Find where the given text appears and provide that cell's center as [x, y] coordinate. 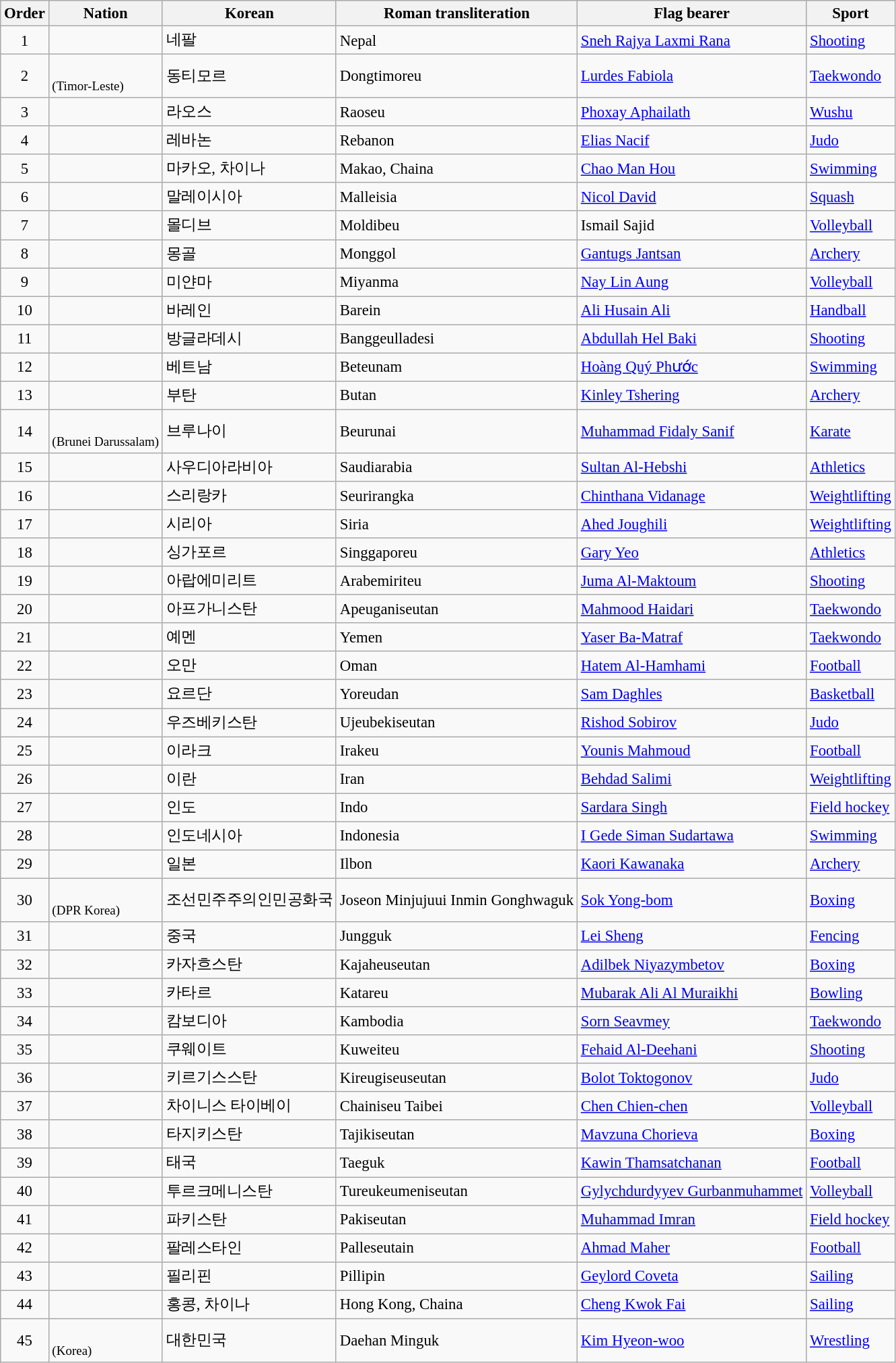
동티모르 [249, 77]
(Brunei Darussalam) [105, 431]
Adilbek Niyazymbetov [691, 964]
일본 [249, 864]
10 [24, 310]
Muhammad Imran [691, 1220]
Korean [249, 13]
Phoxay Aphailath [691, 112]
Tureukeumeniseutan [456, 1191]
아랍에미리트 [249, 580]
Singgaporeu [456, 552]
Gylychdurdyyev Gurbanmuhammet [691, 1191]
38 [24, 1135]
오만 [249, 666]
Abdullah Hel Baki [691, 339]
24 [24, 723]
(DPR Korea) [105, 900]
Chainiseu Taibei [456, 1106]
중국 [249, 936]
Geylord Coveta [691, 1276]
카타르 [249, 993]
우즈베키스탄 [249, 723]
Basketball [851, 694]
14 [24, 431]
Kaori Kawanaka [691, 864]
바레인 [249, 310]
Palleseutain [456, 1248]
4 [24, 140]
Indonesia [456, 836]
Flag bearer [691, 13]
Chao Man Hou [691, 168]
Miyanma [456, 282]
Yaser Ba-Matraf [691, 637]
27 [24, 807]
Handball [851, 310]
아프가니스탄 [249, 609]
Daehan Minguk [456, 1340]
차이니스 타이베이 [249, 1106]
33 [24, 993]
Sport [851, 13]
미얀마 [249, 282]
Indo [456, 807]
말레이시아 [249, 197]
이라크 [249, 751]
요르단 [249, 694]
조선민주주의인민공화국 [249, 900]
투르크메니스탄 [249, 1191]
19 [24, 580]
Younis Mahmoud [691, 751]
팔레스타인 [249, 1248]
키르기스스탄 [249, 1077]
Katareu [456, 993]
13 [24, 395]
Sultan Al-Hebshi [691, 467]
30 [24, 900]
몰디브 [249, 226]
Butan [456, 395]
라오스 [249, 112]
Fencing [851, 936]
홍콩, 차이나 [249, 1304]
Kambodia [456, 1021]
태국 [249, 1163]
40 [24, 1191]
Beurunai [456, 431]
Yoreudan [456, 694]
Ali Husain Ali [691, 310]
Chinthana Vidanage [691, 496]
파키스탄 [249, 1220]
Bolot Toktogonov [691, 1077]
Hoàng Quý Phước [691, 367]
Saudiarabia [456, 467]
시리아 [249, 524]
Kawin Thamsatchanan [691, 1163]
Oman [456, 666]
Lei Sheng [691, 936]
Taeguk [456, 1163]
16 [24, 496]
Raoseu [456, 112]
네팔 [249, 40]
Rebanon [456, 140]
Nicol David [691, 197]
44 [24, 1304]
15 [24, 467]
레바논 [249, 140]
(Korea) [105, 1340]
39 [24, 1163]
Pakiseutan [456, 1220]
32 [24, 964]
Sam Daghles [691, 694]
Wushu [851, 112]
5 [24, 168]
42 [24, 1248]
Malleisia [456, 197]
Pillipin [456, 1276]
Monggol [456, 254]
대한민국 [249, 1340]
43 [24, 1276]
Iran [456, 779]
부탄 [249, 395]
11 [24, 339]
Joseon Minjujuui Inmin Gonghwaguk [456, 900]
Nay Lin Aung [691, 282]
인도 [249, 807]
41 [24, 1220]
Sardara Singh [691, 807]
26 [24, 779]
Muhammad Fidaly Sanif [691, 431]
17 [24, 524]
34 [24, 1021]
Banggeulladesi [456, 339]
Irakeu [456, 751]
Lurdes Fabiola [691, 77]
18 [24, 552]
카자흐스탄 [249, 964]
Order [24, 13]
사우디아라비아 [249, 467]
Cheng Kwok Fai [691, 1304]
Wrestling [851, 1340]
인도네시아 [249, 836]
Siria [456, 524]
Sok Yong-bom [691, 900]
스리랑카 [249, 496]
Sorn Seavmey [691, 1021]
Moldibeu [456, 226]
Gantugs Jantsan [691, 254]
Makao, Chaina [456, 168]
Fehaid Al-Deehani [691, 1049]
22 [24, 666]
Barein [456, 310]
6 [24, 197]
Hong Kong, Chaina [456, 1304]
Jungguk [456, 936]
Elias Nacif [691, 140]
Yemen [456, 637]
8 [24, 254]
Nation [105, 13]
Tajikiseutan [456, 1135]
I Gede Siman Sudartawa [691, 836]
21 [24, 637]
Mubarak Ali Al Muraikhi [691, 993]
Ilbon [456, 864]
캄보디아 [249, 1021]
28 [24, 836]
Ahmad Maher [691, 1248]
Gary Yeo [691, 552]
Rishod Sobirov [691, 723]
9 [24, 282]
몽골 [249, 254]
Arabemiriteu [456, 580]
20 [24, 609]
1 [24, 40]
싱가포르 [249, 552]
Ismail Sajid [691, 226]
Sneh Rajya Laxmi Rana [691, 40]
Ujeubekiseutan [456, 723]
Beteunam [456, 367]
29 [24, 864]
35 [24, 1049]
Apeuganiseutan [456, 609]
방글라데시 [249, 339]
Nepal [456, 40]
Kireugiseuseutan [456, 1077]
베트남 [249, 367]
Karate [851, 431]
Roman transliteration [456, 13]
Behdad Salimi [691, 779]
3 [24, 112]
2 [24, 77]
Seurirangka [456, 496]
Kajaheuseutan [456, 964]
23 [24, 694]
Juma Al-Maktoum [691, 580]
36 [24, 1077]
Squash [851, 197]
(Timor-Leste) [105, 77]
Hatem Al-Hamhami [691, 666]
Chen Chien-chen [691, 1106]
마카오, 차이나 [249, 168]
37 [24, 1106]
25 [24, 751]
예멘 [249, 637]
타지키스탄 [249, 1135]
Mahmood Haidari [691, 609]
Kim Hyeon-woo [691, 1340]
12 [24, 367]
45 [24, 1340]
Bowling [851, 993]
Ahed Joughili [691, 524]
브루나이 [249, 431]
필리핀 [249, 1276]
Mavzuna Chorieva [691, 1135]
쿠웨이트 [249, 1049]
Kuweiteu [456, 1049]
이란 [249, 779]
Dongtimoreu [456, 77]
Kinley Tshering [691, 395]
31 [24, 936]
7 [24, 226]
